Output the (x, y) coordinate of the center of the cell containing the given text.  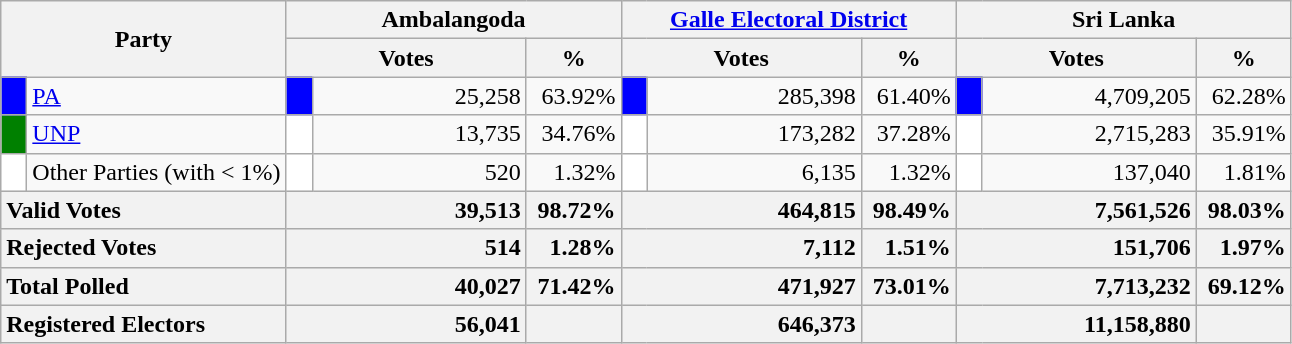
Galle Electoral District (788, 20)
25,258 (419, 96)
464,815 (741, 210)
Rejected Votes (144, 248)
7,713,232 (1076, 286)
7,561,526 (1076, 210)
1.28% (574, 248)
137,040 (1089, 172)
285,398 (754, 96)
63.92% (574, 96)
11,158,880 (1076, 324)
35.91% (1244, 134)
520 (419, 172)
4,709,205 (1089, 96)
151,706 (1076, 248)
PA (156, 96)
Valid Votes (144, 210)
98.72% (574, 210)
Sri Lanka (1124, 20)
Registered Electors (144, 324)
Party (144, 39)
646,373 (741, 324)
61.40% (908, 96)
98.49% (908, 210)
471,927 (741, 286)
514 (406, 248)
173,282 (754, 134)
1.51% (908, 248)
62.28% (1244, 96)
69.12% (1244, 286)
37.28% (908, 134)
7,112 (741, 248)
6,135 (754, 172)
Total Polled (144, 286)
1.97% (1244, 248)
13,735 (419, 134)
73.01% (908, 286)
Ambalangoda (454, 20)
39,513 (406, 210)
98.03% (1244, 210)
56,041 (406, 324)
40,027 (406, 286)
34.76% (574, 134)
1.81% (1244, 172)
2,715,283 (1089, 134)
Other Parties (with < 1%) (156, 172)
UNP (156, 134)
71.42% (574, 286)
